Provide the (x, y) coordinate of the cell's center where the given text is located.  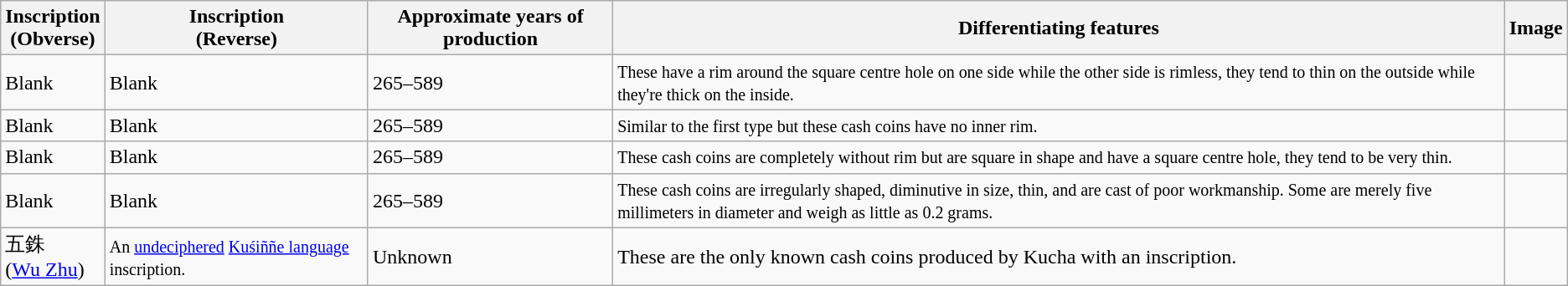
Inscription(Reverse) (236, 28)
Similar to the first type but these cash coins have no inner rim. (1059, 125)
Unknown (490, 257)
These cash coins are completely without rim but are square in shape and have a square centre hole, they tend to be very thin. (1059, 157)
Inscription(Obverse) (53, 28)
These are the only known cash coins produced by Kucha with an inscription. (1059, 257)
Approximate years of production (490, 28)
Differentiating features (1059, 28)
An undeciphered Kuśiññe language inscription. (236, 257)
五銖(Wu Zhu) (53, 257)
Image (1536, 28)
